From the cell containing the given text, extract its center point as [x, y] coordinate. 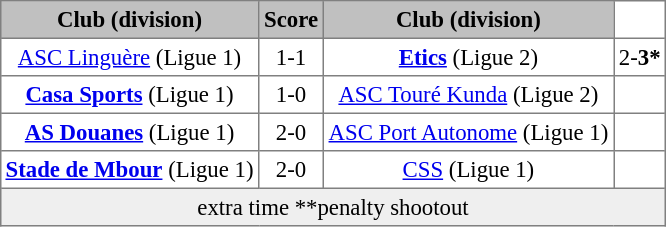
2-3* [640, 57]
1-1 [291, 57]
CSS (Ligue 1) [468, 170]
1-0 [291, 95]
ASC Touré Kunda (Ligue 2) [468, 95]
extra time **penalty shootout [333, 207]
Score [291, 20]
Etics (Ligue 2) [468, 57]
AS Douanes (Ligue 1) [130, 132]
Casa Sports (Ligue 1) [130, 95]
ASC Linguère (Ligue 1) [130, 57]
ASC Port Autonome (Ligue 1) [468, 132]
Stade de Mbour (Ligue 1) [130, 170]
